Determine the (x, y) coordinate at the center of the cell enclosing the given text.  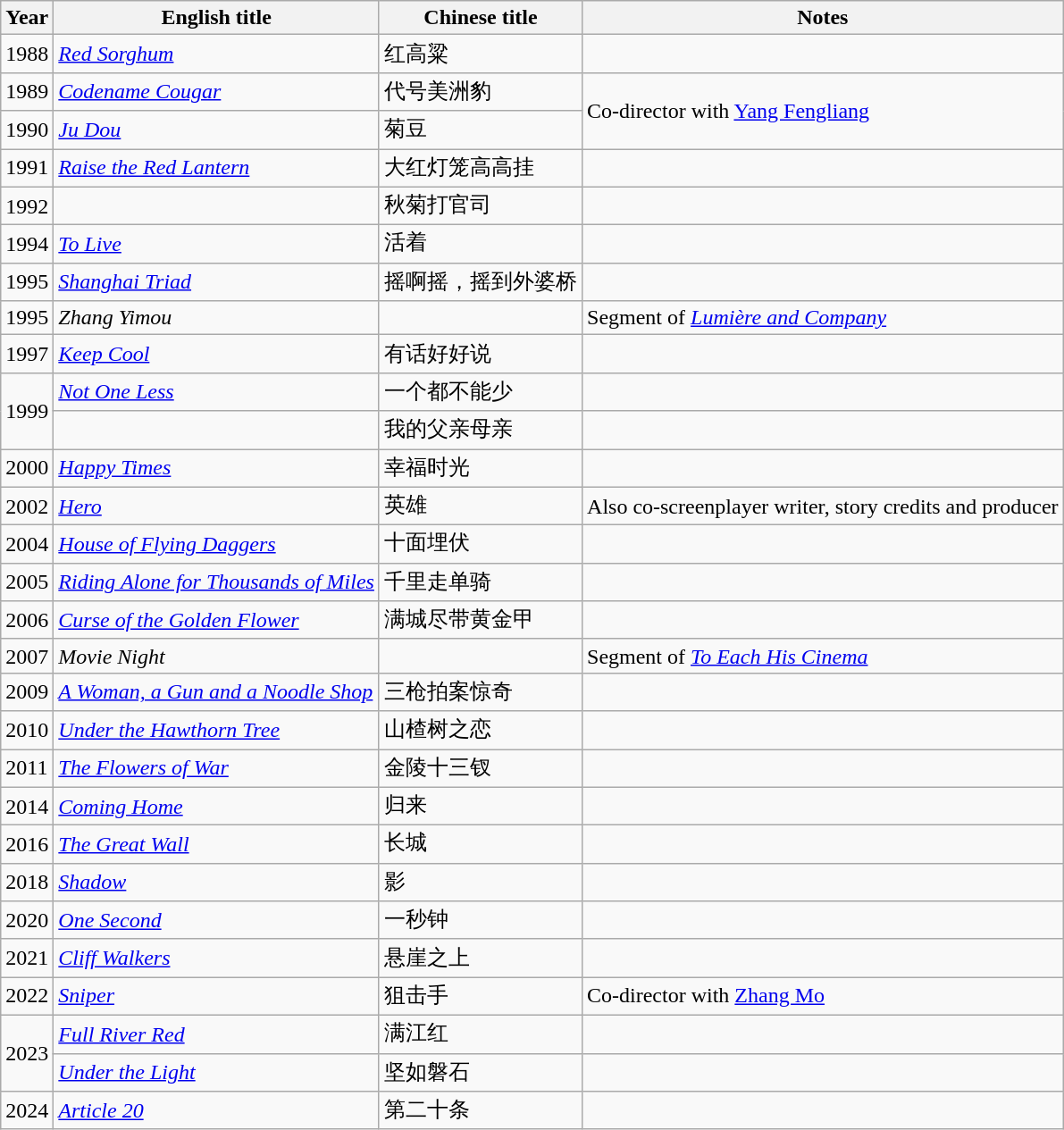
2005 (27, 582)
Full River Red (216, 1034)
Not One Less (216, 391)
2018 (27, 883)
山楂树之恋 (481, 731)
长城 (481, 845)
Ju Dou (216, 130)
英雄 (481, 506)
Article 20 (216, 1111)
有话好好说 (481, 354)
2007 (27, 656)
1989 (27, 91)
Shanghai Triad (216, 282)
Happy Times (216, 468)
十面埋伏 (481, 545)
Under the Light (216, 1072)
第二十条 (481, 1111)
A Woman, a Gun and a Noodle Shop (216, 691)
2024 (27, 1111)
归来 (481, 806)
Sniper (216, 997)
2020 (27, 920)
一个都不能少 (481, 391)
2014 (27, 806)
Notes (824, 18)
2009 (27, 691)
Co-director with Yang Fengliang (824, 111)
千里走单骑 (481, 582)
菊豆 (481, 130)
Segment of Lumière and Company (824, 318)
秋菊打官司 (481, 205)
1988 (27, 54)
活着 (481, 245)
Chinese title (481, 18)
满江红 (481, 1034)
2011 (27, 768)
2010 (27, 731)
Riding Alone for Thousands of Miles (216, 582)
1990 (27, 130)
Co-director with Zhang Mo (824, 997)
Segment of To Each His Cinema (824, 656)
2016 (27, 845)
2000 (27, 468)
Hero (216, 506)
满城尽带黄金甲 (481, 620)
影 (481, 883)
One Second (216, 920)
Raise the Red Lantern (216, 168)
House of Flying Daggers (216, 545)
Red Sorghum (216, 54)
Cliff Walkers (216, 958)
Also co-screenplayer writer, story credits and producer (824, 506)
Coming Home (216, 806)
我的父亲母亲 (481, 431)
English title (216, 18)
2021 (27, 958)
1999 (27, 411)
红高粱 (481, 54)
Shadow (216, 883)
悬崖之上 (481, 958)
三枪拍案惊奇 (481, 691)
大红灯笼高高挂 (481, 168)
Codename Cougar (216, 91)
The Great Wall (216, 845)
2023 (27, 1052)
幸福时光 (481, 468)
2006 (27, 620)
Zhang Yimou (216, 318)
Movie Night (216, 656)
Under the Hawthorn Tree (216, 731)
To Live (216, 245)
狙击手 (481, 997)
坚如磐石 (481, 1072)
The Flowers of War (216, 768)
2004 (27, 545)
一秒钟 (481, 920)
Keep Cool (216, 354)
1997 (27, 354)
摇啊摇，摇到外婆桥 (481, 282)
1991 (27, 168)
金陵十三钗 (481, 768)
2022 (27, 997)
Year (27, 18)
2002 (27, 506)
1994 (27, 245)
1992 (27, 205)
代号美洲豹 (481, 91)
Curse of the Golden Flower (216, 620)
